Return (x, y) of the center of cell containing provided text 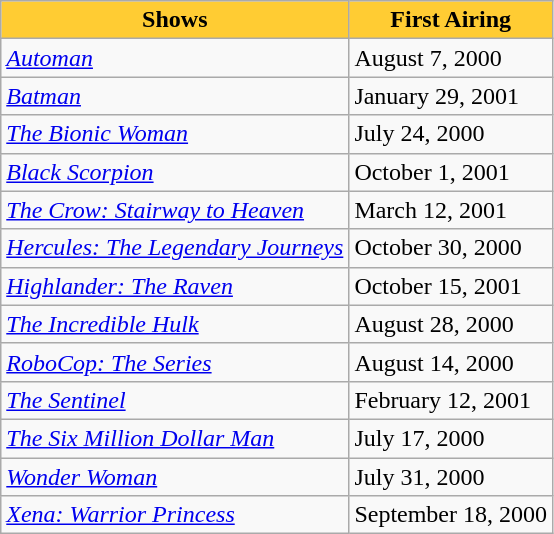
August 7, 2000 (451, 58)
The Sentinel (175, 400)
August 14, 2000 (451, 362)
October 30, 2000 (451, 248)
Wonder Woman (175, 477)
Shows (175, 20)
Black Scorpion (175, 172)
February 12, 2001 (451, 400)
The Bionic Woman (175, 134)
Batman (175, 96)
August 28, 2000 (451, 324)
RoboCop: The Series (175, 362)
October 15, 2001 (451, 286)
July 24, 2000 (451, 134)
The Six Million Dollar Man (175, 438)
July 31, 2000 (451, 477)
October 1, 2001 (451, 172)
January 29, 2001 (451, 96)
First Airing (451, 20)
The Crow: Stairway to Heaven (175, 210)
The Incredible Hulk (175, 324)
Highlander: The Raven (175, 286)
Hercules: The Legendary Journeys (175, 248)
March 12, 2001 (451, 210)
September 18, 2000 (451, 515)
Automan (175, 58)
July 17, 2000 (451, 438)
Xena: Warrior Princess (175, 515)
